Output the (X, Y) coordinate of the center of the cell containing the given text.  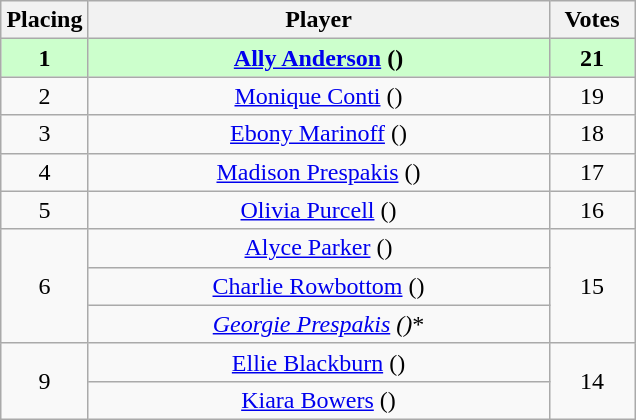
Player (318, 20)
19 (592, 96)
18 (592, 134)
Votes (592, 20)
3 (44, 134)
Georgie Prespakis ()* (318, 324)
1 (44, 58)
Olivia Purcell () (318, 210)
15 (592, 286)
Ebony Marinoff () (318, 134)
14 (592, 381)
Charlie Rowbottom () (318, 286)
21 (592, 58)
5 (44, 210)
Placing (44, 20)
9 (44, 381)
Ellie Blackburn () (318, 362)
17 (592, 172)
Ally Anderson () (318, 58)
4 (44, 172)
Monique Conti () (318, 96)
Madison Prespakis () (318, 172)
16 (592, 210)
6 (44, 286)
2 (44, 96)
Kiara Bowers () (318, 400)
Alyce Parker () (318, 248)
